For the text-containing cell, return its midpoint in [x, y] coordinate format. 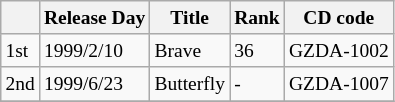
GZDA-1007 [338, 84]
36 [258, 50]
Rank [258, 18]
Title [190, 18]
Release Day [94, 18]
Brave [190, 50]
- [258, 84]
CD code [338, 18]
1999/2/10 [94, 50]
GZDA-1002 [338, 50]
1st [20, 50]
2nd [20, 84]
Butterfly [190, 84]
1999/6/23 [94, 84]
